Extract the [x, y] coordinate from the center of the cell holding the provided text.  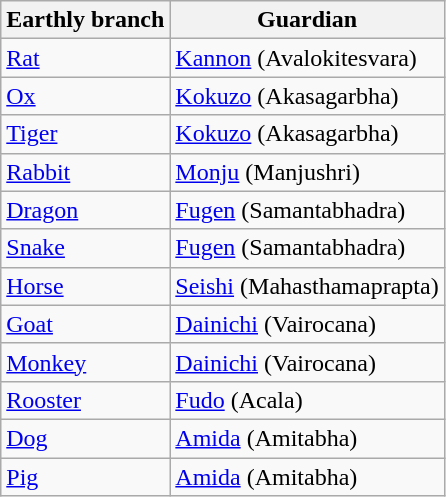
Rooster [86, 400]
Rat [86, 58]
Ox [86, 96]
Seishi (Mahasthamaprapta) [307, 286]
Rabbit [86, 172]
Monkey [86, 362]
Goat [86, 324]
Horse [86, 286]
Fudo (Acala) [307, 400]
Dragon [86, 210]
Dog [86, 438]
Pig [86, 477]
Guardian [307, 20]
Snake [86, 248]
Tiger [86, 134]
Earthly branch [86, 20]
Kannon (Avalokitesvara) [307, 58]
Monju (Manjushri) [307, 172]
